Pinpoint the cell where the given text exists, returning its [x, y] midpoint coordinate. 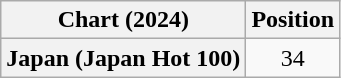
Chart (2024) [124, 20]
Japan (Japan Hot 100) [124, 58]
34 [293, 58]
Position [293, 20]
